Return (x, y) of the center of cell containing provided text 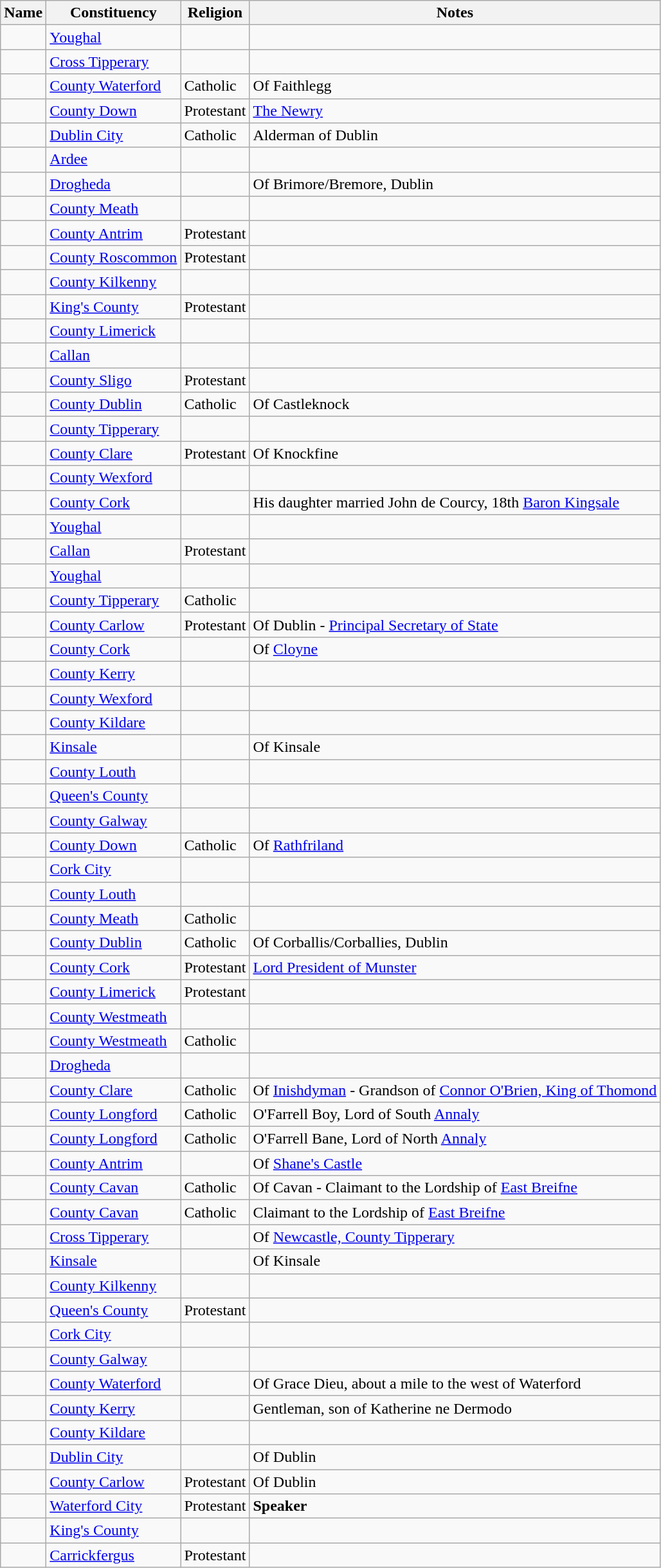
Notes (455, 13)
The Newry (455, 111)
Of Grace Dieu, about a mile to the west of Waterford (455, 1383)
Speaker (455, 1506)
Claimant to the Lordship of East Breifne (455, 1212)
Of Inishdyman - Grandson of Connor O'Brien, King of Thomond (455, 1090)
Lord President of Munster (455, 967)
Of Newcastle, County Tipperary (455, 1237)
Carrickfergus (113, 1555)
Of Knockfine (455, 453)
Of Faithlegg (455, 86)
Constituency (113, 13)
Waterford City (113, 1506)
County Roscommon (113, 257)
Of Shane's Castle (455, 1163)
Of Cloyne (455, 649)
His daughter married John de Courcy, 18th Baron Kingsale (455, 502)
O'Farrell Boy, Lord of South Annaly (455, 1115)
Of Rathfriland (455, 845)
Of Cavan - Claimant to the Lordship of East Breifne (455, 1188)
Alderman of Dublin (455, 135)
Name (23, 13)
Of Brimore/Bremore, Dublin (455, 184)
Gentleman, son of Katherine ne Dermodo (455, 1408)
Religion (215, 13)
Of Dublin - Principal Secretary of State (455, 624)
County Sligo (113, 380)
O'Farrell Bane, Lord of North Annaly (455, 1139)
Ardee (113, 160)
Of Corballis/Corballies, Dublin (455, 943)
Of Castleknock (455, 405)
